For the text-containing cell, return its midpoint in [x, y] coordinate format. 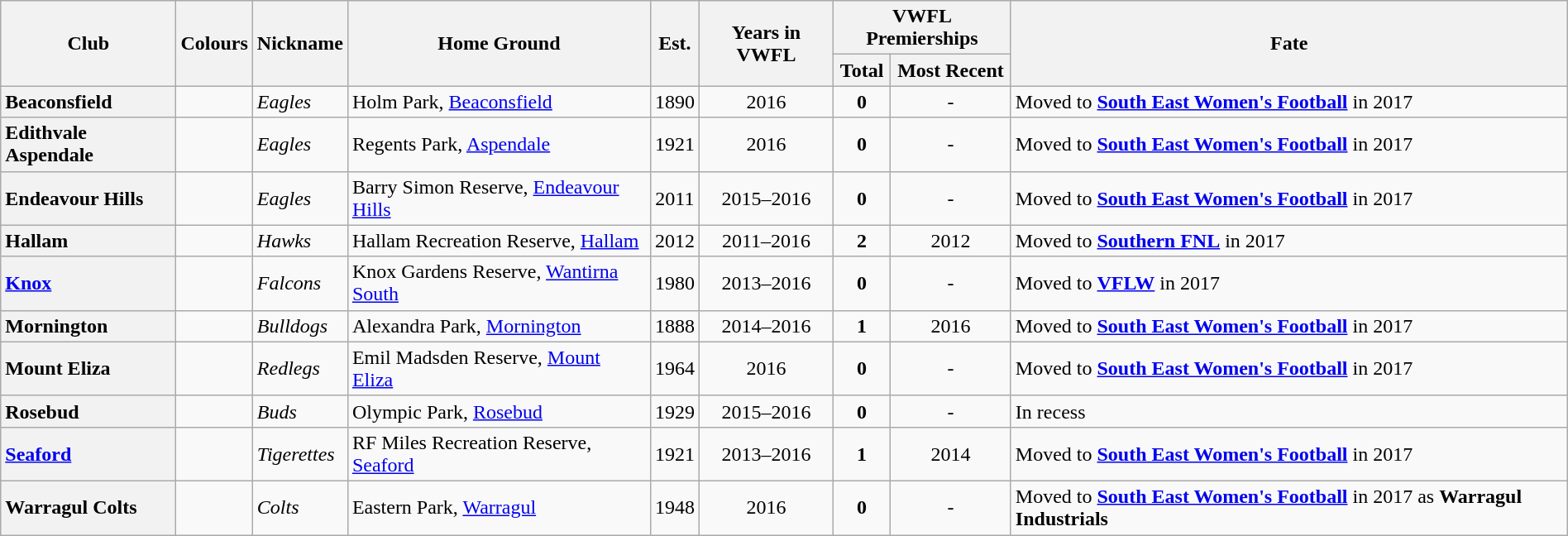
Regents Park, Aspendale [499, 144]
1948 [675, 508]
In recess [1288, 411]
Endeavour Hills [88, 199]
Total [862, 70]
Moved to VFLW in 2017 [1288, 283]
Falcons [299, 283]
Nickname [299, 43]
Eastern Park, Warragul [499, 508]
Mount Eliza [88, 369]
Hallam Recreation Reserve, Hallam [499, 241]
Colts [299, 508]
2011 [675, 199]
Moved to South East Women's Football in 2017 as Warragul Industrials [1288, 508]
Seaford [88, 453]
Hawks [299, 241]
2014 [951, 453]
Colours [214, 43]
Holm Park, Beaconsfield [499, 102]
Est. [675, 43]
Hallam [88, 241]
1929 [675, 411]
2 [862, 241]
Barry Simon Reserve, Endeavour Hills [499, 199]
Emil Madsden Reserve, Mount Eliza [499, 369]
Knox Gardens Reserve, Wantirna South [499, 283]
Tigerettes [299, 453]
1888 [675, 326]
VWFL Premierships [923, 28]
Moved to Southern FNL in 2017 [1288, 241]
Club [88, 43]
Beaconsfield [88, 102]
Edithvale Aspendale [88, 144]
Knox [88, 283]
RF Miles Recreation Reserve, Seaford [499, 453]
Fate [1288, 43]
Rosebud [88, 411]
1890 [675, 102]
Mornington [88, 326]
2011–2016 [766, 241]
1964 [675, 369]
Olympic Park, Rosebud [499, 411]
Alexandra Park, Mornington [499, 326]
1980 [675, 283]
Warragul Colts [88, 508]
Most Recent [951, 70]
2014–2016 [766, 326]
Bulldogs [299, 326]
Home Ground [499, 43]
Years in VWFL [766, 43]
Redlegs [299, 369]
Buds [299, 411]
